Extract the [x, y] coordinate from the center of the cell holding the provided text.  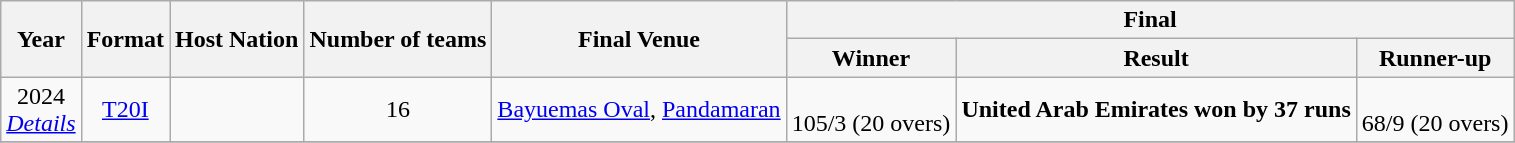
Final [1150, 20]
Format [125, 39]
16 [398, 110]
T20I [125, 110]
Bayuemas Oval, Pandamaran [639, 110]
2024Details [41, 110]
Number of teams [398, 39]
Final Venue [639, 39]
68/9 (20 overs) [1435, 110]
Host Nation [237, 39]
105/3 (20 overs) [871, 110]
Winner [871, 58]
Result [1156, 58]
Year [41, 39]
Runner-up [1435, 58]
United Arab Emirates won by 37 runs [1156, 110]
